For the text-containing cell, return its midpoint in (x, y) coordinate format. 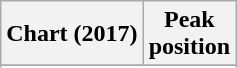
Peakposition (189, 34)
Chart (2017) (72, 34)
